Scan for the cell matching the given text and deliver its [x, y] coordinate at center. 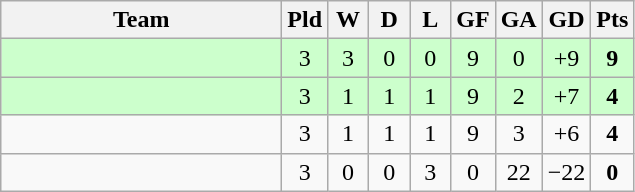
GF [473, 20]
Pld [305, 20]
Pts [612, 20]
−22 [566, 172]
2 [518, 96]
GD [566, 20]
+7 [566, 96]
L [430, 20]
+9 [566, 58]
W [348, 20]
22 [518, 172]
D [390, 20]
GA [518, 20]
+6 [566, 134]
Team [142, 20]
